Determine the [x, y] coordinate at the center of the cell enclosing the given text.  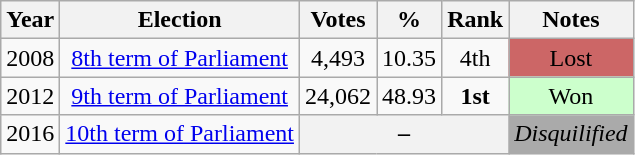
10.35 [410, 58]
Rank [476, 20]
2016 [30, 134]
Lost [571, 58]
1st [476, 96]
2008 [30, 58]
Votes [338, 20]
Election [180, 20]
Disquilified [571, 134]
– [404, 134]
4th [476, 58]
9th term of Parliament [180, 96]
Won [571, 96]
24,062 [338, 96]
2012 [30, 96]
10th term of Parliament [180, 134]
Notes [571, 20]
% [410, 20]
4,493 [338, 58]
48.93 [410, 96]
8th term of Parliament [180, 58]
Year [30, 20]
